Extract the (x, y) coordinate from the center of the cell holding the provided text.  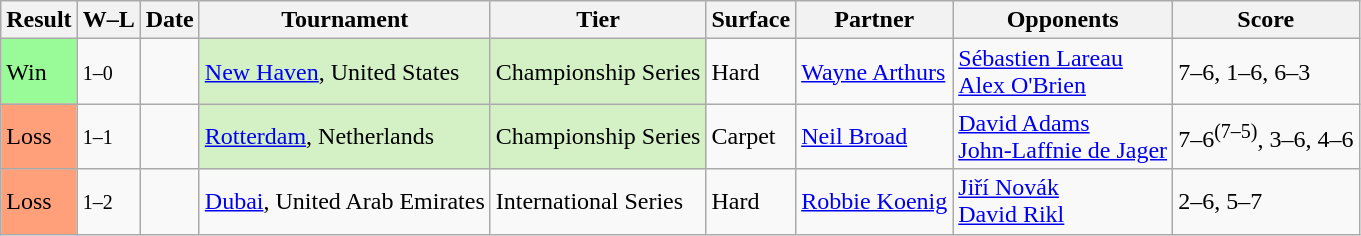
Jiří Novák David Rikl (1063, 202)
W–L (108, 20)
Win (39, 72)
Tier (598, 20)
7–6, 1–6, 6–3 (1266, 72)
Robbie Koenig (874, 202)
International Series (598, 202)
Surface (751, 20)
2–6, 5–7 (1266, 202)
Dubai, United Arab Emirates (344, 202)
Result (39, 20)
Partner (874, 20)
David Adams John-Laffnie de Jager (1063, 136)
Date (170, 20)
New Haven, United States (344, 72)
Opponents (1063, 20)
Rotterdam, Netherlands (344, 136)
1–2 (108, 202)
Neil Broad (874, 136)
Wayne Arthurs (874, 72)
Carpet (751, 136)
1–1 (108, 136)
Tournament (344, 20)
1–0 (108, 72)
Score (1266, 20)
7–6(7–5), 3–6, 4–6 (1266, 136)
Sébastien Lareau Alex O'Brien (1063, 72)
